Extract the (x, y) coordinate from the center of the cell holding the provided text.  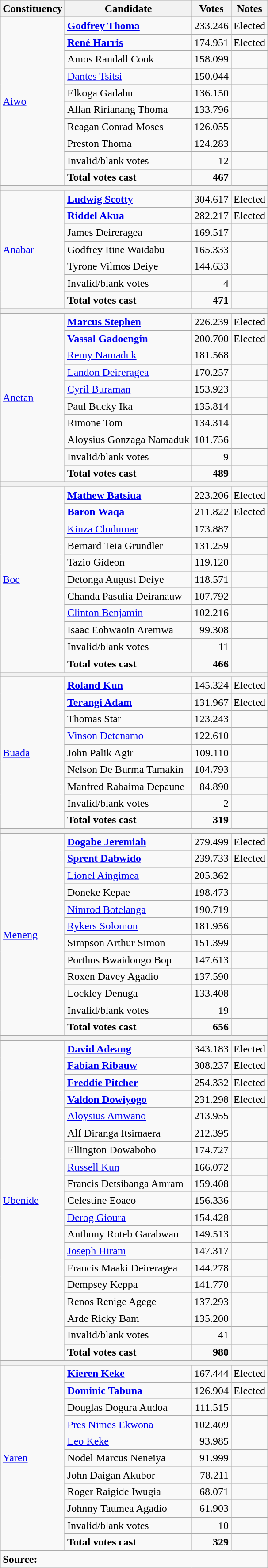
211.822 (211, 512)
Nodel Marcus Neneiya (128, 1458)
489 (211, 474)
Simpson Arthur Simon (128, 943)
167.444 (211, 1374)
Valdon Dowiyogo (128, 1099)
Source: (134, 1559)
Dempsey Keppa (128, 1285)
78.211 (211, 1475)
190.719 (211, 909)
James Deireragea (128, 233)
131.259 (211, 546)
Aloysius Gonzaga Namaduk (128, 439)
Aiwo (33, 102)
133.796 (211, 110)
Rimone Tom (128, 423)
Tyrone Vilmos Deiye (128, 266)
10 (211, 1526)
Dogabe Jeremiah (128, 842)
Manfred Rabaima Depaune (128, 786)
Lionel Aingimea (128, 875)
Buada (33, 752)
343.183 (211, 1049)
2 (211, 803)
304.617 (211, 199)
122.610 (211, 736)
Leo Keke (128, 1441)
Votes (211, 9)
Arde Ricky Bam (128, 1318)
102.216 (211, 613)
99.308 (211, 630)
Detonga August Deiye (128, 579)
174.951 (211, 42)
147.613 (211, 960)
319 (211, 820)
Thomas Star (128, 719)
84.890 (211, 786)
151.399 (211, 943)
141.770 (211, 1285)
118.571 (211, 579)
145.324 (211, 685)
200.700 (211, 339)
Kinza Clodumar (128, 529)
Renos Renige Agege (128, 1302)
135.814 (211, 406)
212.395 (211, 1133)
41 (211, 1335)
Aloysius Amwano (128, 1116)
Clinton Benjamin (128, 613)
Godfrey Thoma (128, 26)
205.362 (211, 875)
Celestine Eoaeo (128, 1200)
467 (211, 177)
466 (211, 663)
Anetan (33, 397)
174.727 (211, 1150)
980 (211, 1352)
Anthony Roteb Garabwan (128, 1234)
124.283 (211, 143)
Riddel Akua (128, 216)
Roxen Davey Agadio (128, 977)
144.633 (211, 266)
254.332 (211, 1083)
119.120 (211, 562)
Godfrey Itine Waidabu (128, 250)
Paul Bucky Ika (128, 406)
Amos Randall Cook (128, 59)
107.792 (211, 596)
109.110 (211, 753)
Fabian Ribauw (128, 1066)
Porthos Bwaidongo Bop (128, 960)
282.217 (211, 216)
159.408 (211, 1183)
68.071 (211, 1492)
4 (211, 283)
19 (211, 1010)
101.756 (211, 439)
126.904 (211, 1391)
308.237 (211, 1066)
Johnny Taumea Agadio (128, 1509)
111.515 (211, 1407)
Reagan Conrad Moses (128, 127)
279.499 (211, 842)
135.200 (211, 1318)
Roger Raigide Iwugia (128, 1492)
David Adeang (128, 1049)
Francis Detsibanga Amram (128, 1183)
Cyril Buraman (128, 389)
Notes (249, 9)
John Daigan Akubor (128, 1475)
126.055 (211, 127)
Tazio Gideon (128, 562)
Terangi Adam (128, 702)
Yaren (33, 1458)
123.243 (211, 719)
233.246 (211, 26)
Elkoga Gadabu (128, 93)
166.072 (211, 1167)
Chanda Pasulia Deiranauw (128, 596)
Douglas Dogura Audoa (128, 1407)
156.336 (211, 1200)
223.206 (211, 495)
Alf Diranga Itsimaera (128, 1133)
173.887 (211, 529)
Doneke Kepae (128, 892)
Anabar (33, 249)
144.278 (211, 1268)
Candidate (128, 9)
Vinson Detenamo (128, 736)
Francis Maaki Deireragea (128, 1268)
Sprent Dabwido (128, 859)
Dominic Tabuna (128, 1391)
137.590 (211, 977)
Pres Nimes Ekwona (128, 1424)
104.793 (211, 770)
150.044 (211, 76)
198.473 (211, 892)
239.733 (211, 859)
213.955 (211, 1116)
656 (211, 1027)
149.513 (211, 1234)
Joseph Hiram (128, 1251)
226.239 (211, 322)
Landon Deireragea (128, 372)
102.409 (211, 1424)
158.099 (211, 59)
Vassal Gadoengin (128, 339)
Baron Waqa (128, 512)
Bernard Teia Grundler (128, 546)
Ludwig Scotty (128, 199)
154.428 (211, 1217)
93.985 (211, 1441)
Marcus Stephen (128, 322)
Mathew Batsiua (128, 495)
Dantes Tsitsi (128, 76)
Freddie Pitcher (128, 1083)
Boe (33, 580)
329 (211, 1542)
181.568 (211, 355)
Allan Ririanang Thoma (128, 110)
134.314 (211, 423)
Lockley Denuga (128, 994)
René Harris (128, 42)
Preston Thoma (128, 143)
12 (211, 160)
91.999 (211, 1458)
Isaac Eobwaoin Aremwa (128, 630)
133.408 (211, 994)
Roland Kun (128, 685)
137.293 (211, 1302)
Ubenide (33, 1200)
147.317 (211, 1251)
Constituency (33, 9)
170.257 (211, 372)
Russell Kun (128, 1167)
Nelson De Burma Tamakin (128, 770)
Remy Namaduk (128, 355)
9 (211, 456)
136.150 (211, 93)
165.333 (211, 250)
Meneng (33, 935)
Ellington Dowabobo (128, 1150)
Rykers Solomon (128, 926)
Nimrod Botelanga (128, 909)
181.956 (211, 926)
471 (211, 300)
131.967 (211, 702)
169.517 (211, 233)
11 (211, 647)
153.923 (211, 389)
61.903 (211, 1509)
Derog Gioura (128, 1217)
John Palik Agir (128, 753)
231.298 (211, 1099)
Kieren Keke (128, 1374)
